Pinpoint the cell where the given text exists, returning its [X, Y] midpoint coordinate. 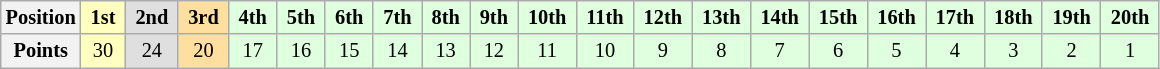
1st [104, 17]
15th [838, 17]
Points [41, 51]
30 [104, 51]
2nd [152, 17]
12 [494, 51]
6th [349, 17]
20 [203, 51]
12th [663, 17]
20th [1130, 17]
5 [896, 51]
18th [1013, 17]
6 [838, 51]
3rd [203, 17]
4th [253, 17]
5th [301, 17]
15 [349, 51]
17 [253, 51]
14 [397, 51]
8 [721, 51]
19th [1071, 17]
13th [721, 17]
24 [152, 51]
2 [1071, 51]
13 [446, 51]
4 [955, 51]
8th [446, 17]
3 [1013, 51]
7 [779, 51]
10th [547, 17]
7th [397, 17]
10 [604, 51]
11 [547, 51]
1 [1130, 51]
16 [301, 51]
14th [779, 17]
9 [663, 51]
11th [604, 17]
Position [41, 17]
17th [955, 17]
9th [494, 17]
16th [896, 17]
